Scan for the cell matching the given text and deliver its [x, y] coordinate at center. 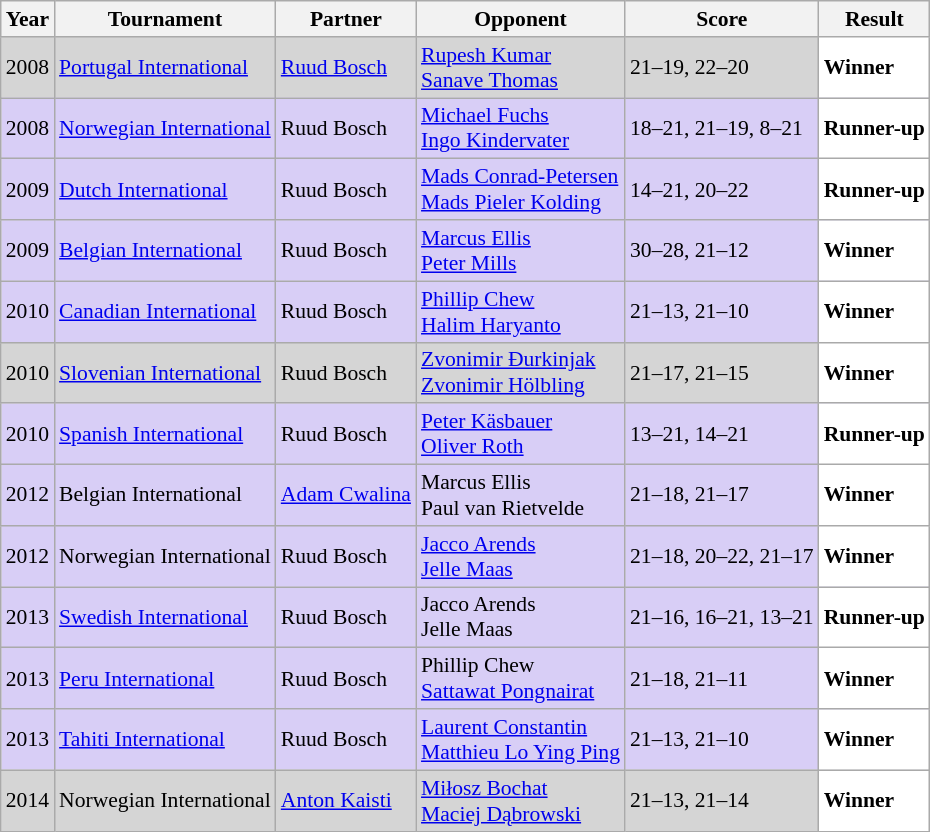
18–21, 21–19, 8–21 [722, 128]
Tournament [165, 19]
Result [874, 19]
21–18, 20–22, 21–17 [722, 556]
21–19, 22–20 [722, 68]
Score [722, 19]
14–21, 20–22 [722, 190]
Year [28, 19]
21–18, 21–11 [722, 678]
Tahiti International [165, 740]
Laurent Constantin Matthieu Lo Ying Ping [520, 740]
Michael Fuchs Ingo Kindervater [520, 128]
Spanish International [165, 434]
Partner [346, 19]
Slovenian International [165, 372]
Dutch International [165, 190]
Peter Käsbauer Oliver Roth [520, 434]
Adam Cwalina [346, 496]
Marcus Ellis Paul van Rietvelde [520, 496]
Peru International [165, 678]
Zvonimir Đurkinjak Zvonimir Hölbling [520, 372]
Miłosz Bochat Maciej Dąbrowski [520, 800]
30–28, 21–12 [722, 250]
Phillip Chew Halim Haryanto [520, 312]
Portugal International [165, 68]
21–17, 21–15 [722, 372]
Anton Kaisti [346, 800]
21–16, 16–21, 13–21 [722, 618]
Marcus Ellis Peter Mills [520, 250]
Mads Conrad-Petersen Mads Pieler Kolding [520, 190]
2014 [28, 800]
Swedish International [165, 618]
Rupesh Kumar Sanave Thomas [520, 68]
21–18, 21–17 [722, 496]
Opponent [520, 19]
21–13, 21–14 [722, 800]
13–21, 14–21 [722, 434]
Canadian International [165, 312]
Phillip Chew Sattawat Pongnairat [520, 678]
